Identify which cell holds the provided text, then report its [x, y] central coordinate. 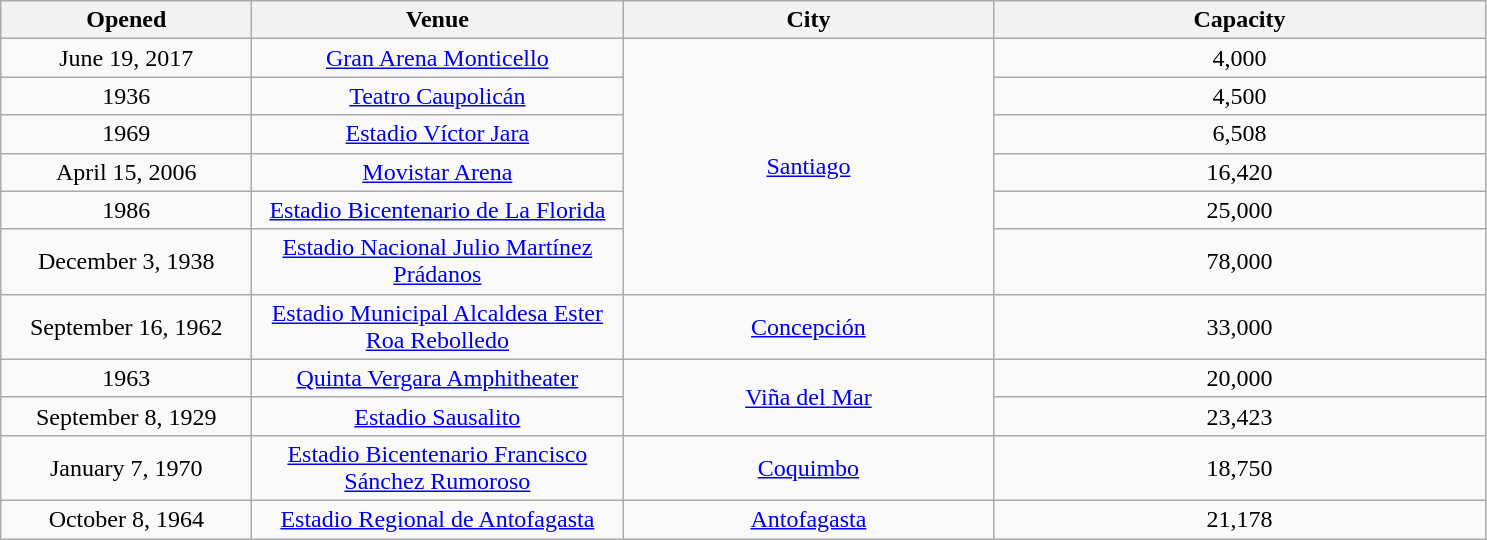
Coquimbo [808, 468]
Capacity [1240, 20]
September 16, 1962 [126, 326]
Estadio Municipal Alcaldesa Ester Roa Rebolledo [438, 326]
Opened [126, 20]
33,000 [1240, 326]
4,000 [1240, 58]
April 15, 2006 [126, 172]
City [808, 20]
Santiago [808, 166]
4,500 [1240, 96]
Antofagasta [808, 519]
Estadio Víctor Jara [438, 134]
23,423 [1240, 416]
18,750 [1240, 468]
Estadio Regional de Antofagasta [438, 519]
Estadio Bicentenario Francisco Sánchez Rumoroso [438, 468]
1969 [126, 134]
Gran Arena Monticello [438, 58]
Quinta Vergara Amphitheater [438, 378]
16,420 [1240, 172]
1936 [126, 96]
Venue [438, 20]
Estadio Sausalito [438, 416]
20,000 [1240, 378]
6,508 [1240, 134]
Movistar Arena [438, 172]
June 19, 2017 [126, 58]
78,000 [1240, 262]
1986 [126, 210]
Teatro Caupolicán [438, 96]
Estadio Nacional Julio Martínez Prádanos [438, 262]
21,178 [1240, 519]
December 3, 1938 [126, 262]
Viña del Mar [808, 397]
25,000 [1240, 210]
1963 [126, 378]
September 8, 1929 [126, 416]
January 7, 1970 [126, 468]
Estadio Bicentenario de La Florida [438, 210]
October 8, 1964 [126, 519]
Concepción [808, 326]
